Pinpoint the cell where the given text exists, returning its (x, y) midpoint coordinate. 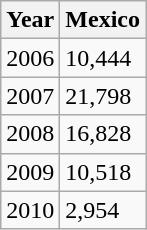
Mexico (103, 20)
Year (30, 20)
2,954 (103, 210)
21,798 (103, 96)
2010 (30, 210)
2006 (30, 58)
2007 (30, 96)
2009 (30, 172)
16,828 (103, 134)
2008 (30, 134)
10,444 (103, 58)
10,518 (103, 172)
